Determine the [X, Y] coordinate at the center of the cell enclosing the given text.  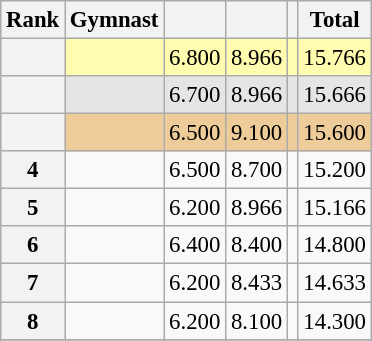
15.166 [334, 208]
8.100 [257, 321]
15.666 [334, 95]
7 [33, 283]
8.700 [257, 170]
Total [334, 20]
6.700 [195, 95]
14.300 [334, 321]
14.633 [334, 283]
Gymnast [114, 20]
8.433 [257, 283]
5 [33, 208]
Rank [33, 20]
9.100 [257, 133]
8.400 [257, 245]
14.800 [334, 245]
6 [33, 245]
15.200 [334, 170]
6.400 [195, 245]
15.600 [334, 133]
15.766 [334, 58]
6.800 [195, 58]
8 [33, 321]
4 [33, 170]
